Find where the given text appears and provide that cell's center as (x, y) coordinate. 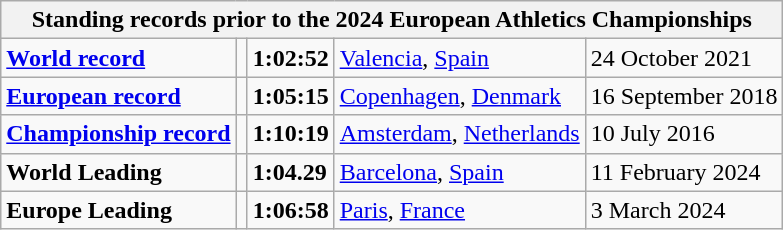
Copenhagen, Denmark (460, 96)
11 February 2024 (684, 172)
European record (118, 96)
10 July 2016 (684, 134)
24 October 2021 (684, 58)
1:06:58 (290, 210)
Standing records prior to the 2024 European Athletics Championships (392, 20)
World record (118, 58)
3 March 2024 (684, 210)
1:05:15 (290, 96)
16 September 2018 (684, 96)
1:10:19 (290, 134)
Championship record (118, 134)
1:04.29 (290, 172)
Paris, France (460, 210)
Amsterdam, Netherlands (460, 134)
Valencia, Spain (460, 58)
World Leading (118, 172)
Europe Leading (118, 210)
1:02:52 (290, 58)
Barcelona, Spain (460, 172)
